Return (X, Y) of the center of cell containing provided text 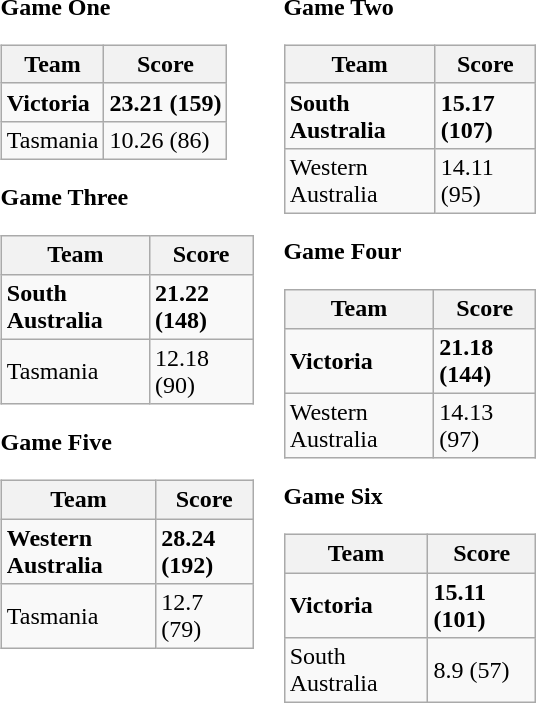
23.21 (159) (166, 102)
12.18 (90) (202, 372)
28.24 (192) (204, 552)
12.7 (79) (204, 616)
14.11 (95) (485, 180)
21.18 (144) (485, 360)
21.22 (148) (202, 306)
10.26 (86) (166, 140)
15.17 (107) (485, 116)
15.11 (101) (482, 606)
14.13 (97) (485, 426)
8.9 (57) (482, 670)
